Identify which cell holds the provided text, then report its [X, Y] central coordinate. 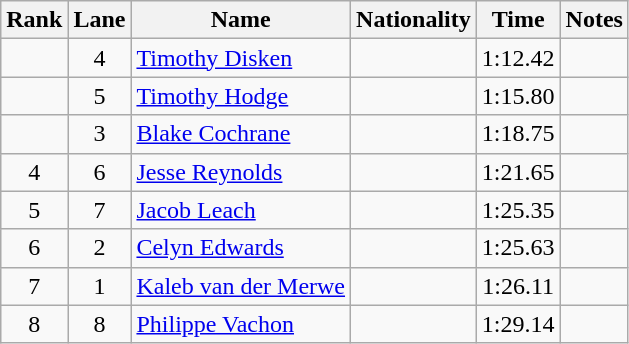
Name [241, 20]
Timothy Disken [241, 58]
Philippe Vachon [241, 324]
1:21.65 [518, 172]
Time [518, 20]
Kaleb van der Merwe [241, 286]
Celyn Edwards [241, 248]
Timothy Hodge [241, 96]
1:25.35 [518, 210]
Rank [34, 20]
3 [100, 134]
2 [100, 248]
1 [100, 286]
Lane [100, 20]
1:15.80 [518, 96]
1:18.75 [518, 134]
1:26.11 [518, 286]
Jacob Leach [241, 210]
Nationality [414, 20]
Jesse Reynolds [241, 172]
1:29.14 [518, 324]
1:12.42 [518, 58]
Blake Cochrane [241, 134]
1:25.63 [518, 248]
Notes [594, 20]
